Capture the cell that displays the provided text and extract its (x, y) central coordinate. 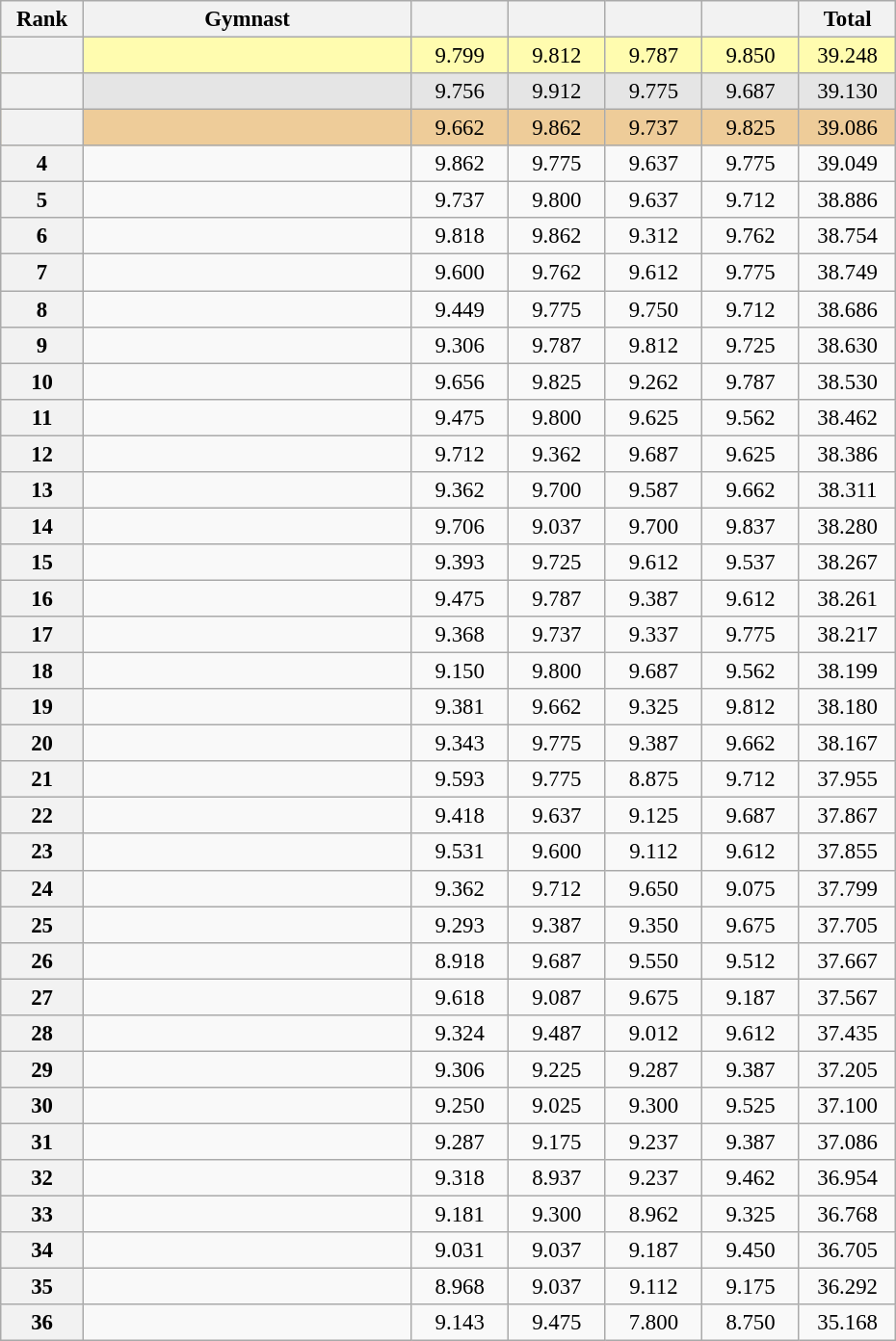
25 (42, 925)
9.587 (653, 490)
37.435 (848, 1034)
14 (42, 526)
18 (42, 671)
38.462 (848, 417)
9.125 (653, 816)
9.750 (653, 309)
9.012 (653, 1034)
8.962 (653, 1215)
9.487 (557, 1034)
8.968 (461, 1287)
38.311 (848, 490)
9.031 (461, 1250)
28 (42, 1034)
39.130 (848, 92)
9.250 (461, 1106)
38.167 (848, 744)
20 (42, 744)
9.293 (461, 925)
4 (42, 164)
Total (848, 19)
35 (42, 1287)
23 (42, 853)
9.450 (751, 1250)
9.181 (461, 1215)
16 (42, 598)
38.280 (848, 526)
9.075 (751, 888)
26 (42, 960)
19 (42, 707)
9.381 (461, 707)
39.086 (848, 128)
38.217 (848, 635)
36.954 (848, 1178)
9.837 (751, 526)
37.955 (848, 779)
8.918 (461, 960)
9.324 (461, 1034)
21 (42, 779)
30 (42, 1106)
35.168 (848, 1323)
9.343 (461, 744)
36.768 (848, 1215)
9.531 (461, 853)
38.261 (848, 598)
38.180 (848, 707)
13 (42, 490)
9.593 (461, 779)
39.049 (848, 164)
9.350 (653, 925)
9.550 (653, 960)
9.087 (557, 997)
9 (42, 345)
9.337 (653, 635)
36 (42, 1323)
9.850 (751, 56)
38.530 (848, 381)
9.656 (461, 381)
33 (42, 1215)
7 (42, 273)
9.912 (557, 92)
37.855 (848, 853)
8.750 (751, 1323)
8.875 (653, 779)
6 (42, 236)
9.312 (653, 236)
24 (42, 888)
32 (42, 1178)
39.248 (848, 56)
29 (42, 1069)
9.706 (461, 526)
9.143 (461, 1323)
9.025 (557, 1106)
38.749 (848, 273)
11 (42, 417)
9.225 (557, 1069)
38.386 (848, 454)
36.292 (848, 1287)
38.686 (848, 309)
38.267 (848, 563)
38.630 (848, 345)
8.937 (557, 1178)
36.705 (848, 1250)
34 (42, 1250)
37.100 (848, 1106)
9.368 (461, 635)
9.537 (751, 563)
9.799 (461, 56)
22 (42, 816)
8 (42, 309)
9.262 (653, 381)
9.418 (461, 816)
9.525 (751, 1106)
37.567 (848, 997)
27 (42, 997)
9.650 (653, 888)
37.086 (848, 1142)
37.667 (848, 960)
38.754 (848, 236)
9.512 (751, 960)
37.799 (848, 888)
37.205 (848, 1069)
12 (42, 454)
37.867 (848, 816)
9.756 (461, 92)
17 (42, 635)
9.618 (461, 997)
7.800 (653, 1323)
9.818 (461, 236)
9.462 (751, 1178)
31 (42, 1142)
37.705 (848, 925)
Gymnast (247, 19)
38.886 (848, 200)
10 (42, 381)
5 (42, 200)
Rank (42, 19)
9.449 (461, 309)
9.318 (461, 1178)
38.199 (848, 671)
15 (42, 563)
9.393 (461, 563)
9.150 (461, 671)
